Output the [x, y] coordinate of the center of the cell containing the given text.  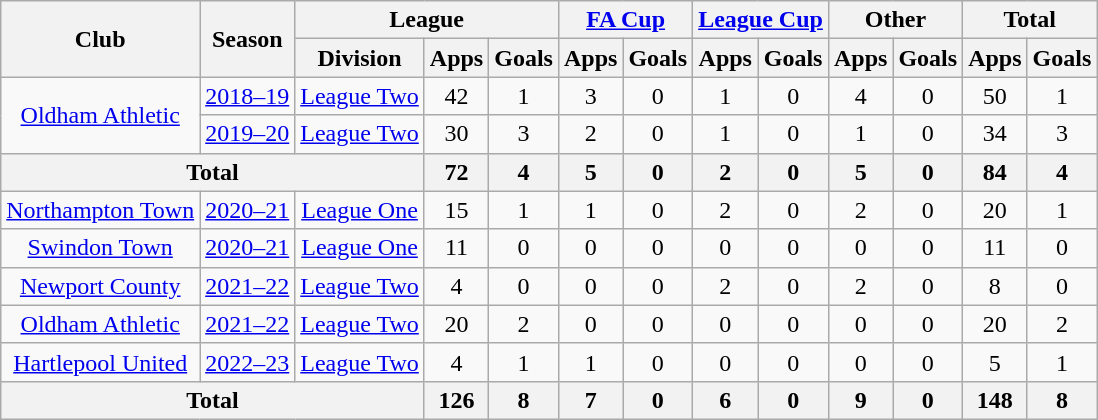
6 [726, 400]
Division [360, 58]
League Cup [761, 20]
9 [860, 400]
15 [456, 210]
84 [995, 172]
148 [995, 400]
34 [995, 134]
42 [456, 96]
FA Cup [625, 20]
League [427, 20]
Swindon Town [100, 248]
Other [895, 20]
2022–23 [248, 362]
Club [100, 39]
30 [456, 134]
Season [248, 39]
50 [995, 96]
126 [456, 400]
Hartlepool United [100, 362]
2019–20 [248, 134]
Newport County [100, 286]
2018–19 [248, 96]
Northampton Town [100, 210]
7 [590, 400]
72 [456, 172]
